Return the [X, Y] coordinate for the center point of the cell that contains the specified text.  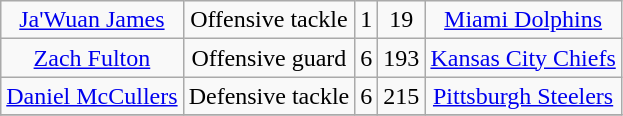
Miami Dolphins [523, 20]
193 [402, 58]
Pittsburgh Steelers [523, 96]
215 [402, 96]
Offensive guard [269, 58]
Kansas City Chiefs [523, 58]
Offensive tackle [269, 20]
19 [402, 20]
Ja'Wuan James [92, 20]
Zach Fulton [92, 58]
Daniel McCullers [92, 96]
Defensive tackle [269, 96]
1 [366, 20]
